Locate the cell with the specified text and output its (X, Y) center coordinate. 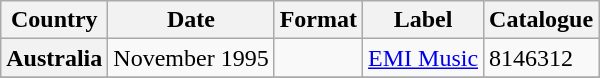
8146312 (542, 58)
Australia (54, 58)
Label (424, 20)
Format (318, 20)
November 1995 (191, 58)
Country (54, 20)
EMI Music (424, 58)
Catalogue (542, 20)
Date (191, 20)
